Detect which cell encompasses the target text, then output its [X, Y] center coordinate. 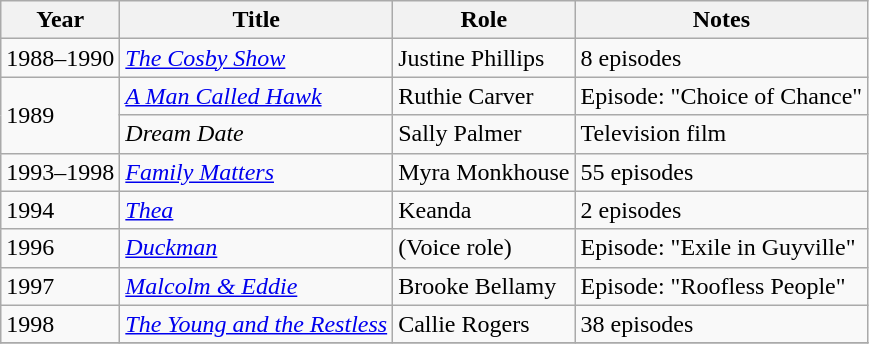
Myra Monkhouse [484, 172]
Television film [722, 134]
1996 [60, 248]
The Cosby Show [256, 58]
Duckman [256, 248]
The Young and the Restless [256, 324]
Brooke Bellamy [484, 286]
Family Matters [256, 172]
1994 [60, 210]
8 episodes [722, 58]
Notes [722, 20]
1997 [60, 286]
Dream Date [256, 134]
(Voice role) [484, 248]
Callie Rogers [484, 324]
1989 [60, 115]
Episode: "Roofless People" [722, 286]
38 episodes [722, 324]
Justine Phillips [484, 58]
Sally Palmer [484, 134]
55 episodes [722, 172]
Malcolm & Eddie [256, 286]
1993–1998 [60, 172]
Title [256, 20]
Ruthie Carver [484, 96]
1998 [60, 324]
Episode: "Choice of Chance" [722, 96]
Role [484, 20]
Keanda [484, 210]
A Man Called Hawk [256, 96]
Episode: "Exile in Guyville" [722, 248]
Thea [256, 210]
1988–1990 [60, 58]
2 episodes [722, 210]
Year [60, 20]
